Return the (x, y) coordinate for the center point of the cell that contains the specified text.  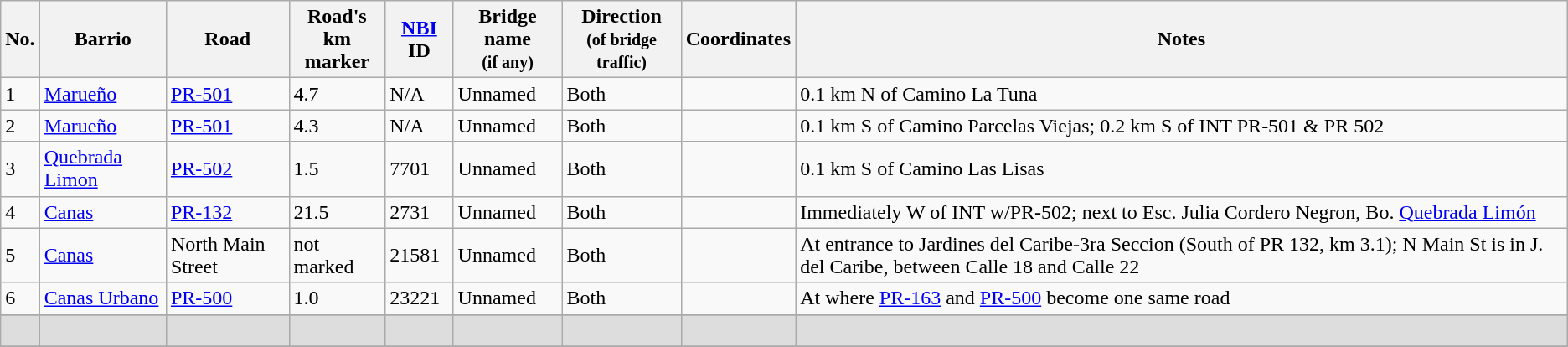
Bridge name (if any) (508, 39)
Immediately W of INT w/PR-502; next to Esc. Julia Cordero Negron, Bo. Quebrada Limón (1182, 212)
not marked (337, 255)
4.3 (337, 126)
2 (20, 126)
5 (20, 255)
1.5 (337, 169)
4 (20, 212)
Road'skm marker (337, 39)
0.1 km S of Camino Parcelas Viejas; 0.2 km S of INT PR-501 & PR 502 (1182, 126)
PR-132 (228, 212)
21581 (419, 255)
Direction (of bridge traffic) (622, 39)
1.0 (337, 298)
At where PR-163 and PR-500 become one same road (1182, 298)
6 (20, 298)
Coordinates (738, 39)
At entrance to Jardines del Caribe-3ra Seccion (South of PR 132, km 3.1); N Main St is in J. del Caribe, between Calle 18 and Calle 22 (1182, 255)
21.5 (337, 212)
PR-500 (228, 298)
4.7 (337, 94)
23221 (419, 298)
Quebrada Limon (102, 169)
PR-502 (228, 169)
Canas Urbano (102, 298)
NBI ID (419, 39)
Notes (1182, 39)
0.1 km N of Camino La Tuna (1182, 94)
North Main Street (228, 255)
1 (20, 94)
Barrio (102, 39)
2731 (419, 212)
7701 (419, 169)
0.1 km S of Camino Las Lisas (1182, 169)
No. (20, 39)
3 (20, 169)
Road (228, 39)
